Determine the [x, y] coordinate at the center of the cell enclosing the given text.  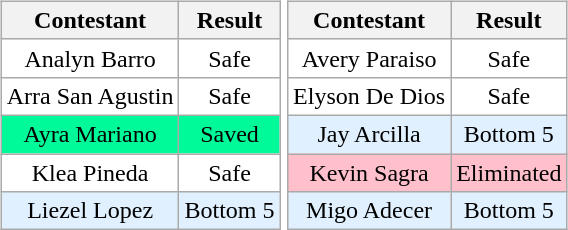
Ayra Mariano [90, 134]
Saved [230, 134]
Migo Adecer [370, 211]
Eliminated [509, 173]
Klea Pineda [90, 173]
Arra San Agustin [90, 96]
Jay Arcilla [370, 134]
Analyn Barro [90, 58]
Liezel Lopez [90, 211]
Elyson De Dios [370, 96]
Kevin Sagra [370, 173]
Avery Paraiso [370, 58]
